Capture the cell that displays the provided text and extract its [x, y] central coordinate. 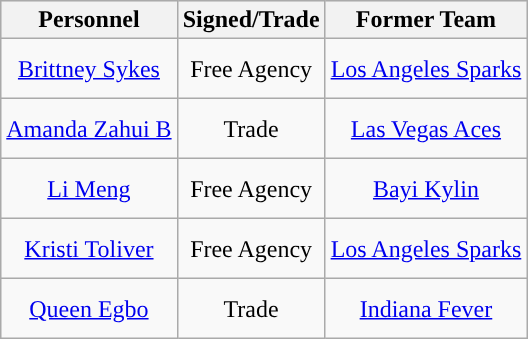
Amanda Zahui B [89, 129]
Bayi Kylin [426, 189]
Former Team [426, 20]
Queen Egbo [89, 309]
Li Meng [89, 189]
Personnel [89, 20]
Indiana Fever [426, 309]
Brittney Sykes [89, 69]
Signed/Trade [251, 20]
Las Vegas Aces [426, 129]
Kristi Toliver [89, 249]
